Determine the [x, y] coordinate at the center of the cell enclosing the given text.  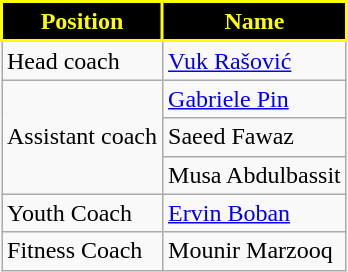
Youth Coach [82, 213]
Head coach [82, 60]
Fitness Coach [82, 251]
Saeed Fawaz [255, 137]
Mounir Marzooq [255, 251]
Gabriele Pin [255, 99]
Position [82, 22]
Vuk Rašović [255, 60]
Assistant coach [82, 137]
Ervin Boban [255, 213]
Musa Abdulbassit [255, 175]
Name [255, 22]
